Return [X, Y] of the center of cell containing provided text 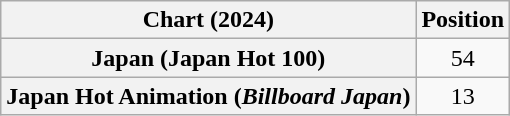
54 [463, 58]
Chart (2024) [208, 20]
13 [463, 96]
Japan Hot Animation (Billboard Japan) [208, 96]
Japan (Japan Hot 100) [208, 58]
Position [463, 20]
